For the text-containing cell, return its midpoint in [X, Y] coordinate format. 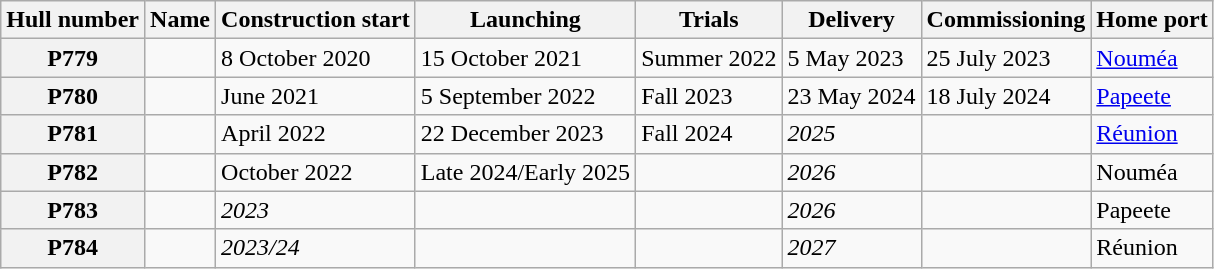
Home port [1152, 20]
22 December 2023 [525, 134]
2025 [852, 134]
18 July 2024 [1006, 96]
Delivery [852, 20]
June 2021 [316, 96]
5 May 2023 [852, 58]
23 May 2024 [852, 96]
2027 [852, 248]
Summer 2022 [709, 58]
Commissioning [1006, 20]
8 October 2020 [316, 58]
5 September 2022 [525, 96]
P779 [73, 58]
Hull number [73, 20]
P782 [73, 172]
2023/24 [316, 248]
Fall 2024 [709, 134]
Trials [709, 20]
15 October 2021 [525, 58]
Late 2024/Early 2025 [525, 172]
Name [180, 20]
Launching [525, 20]
April 2022 [316, 134]
P784 [73, 248]
P780 [73, 96]
October 2022 [316, 172]
Construction start [316, 20]
25 July 2023 [1006, 58]
2023 [316, 210]
P781 [73, 134]
P783 [73, 210]
Fall 2023 [709, 96]
